Return [X, Y] of the center of cell containing provided text 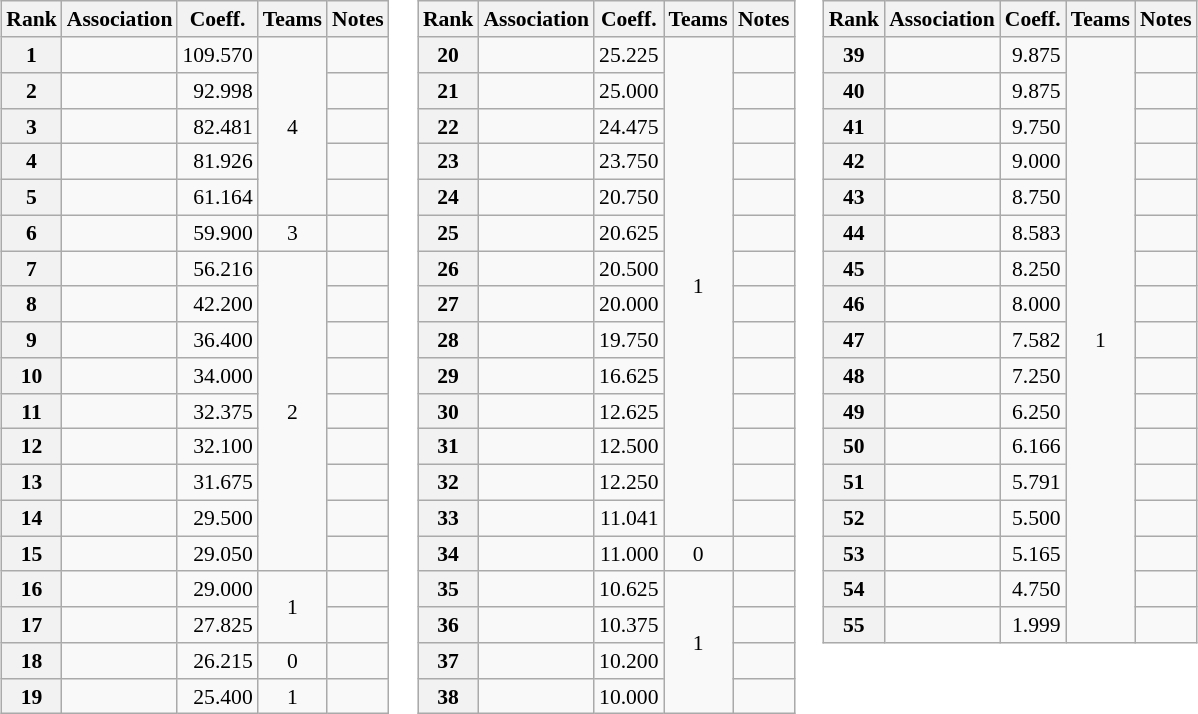
30 [448, 411]
25.225 [628, 55]
4.750 [1033, 589]
54 [854, 589]
32.100 [217, 447]
10 [32, 376]
92.998 [217, 91]
9.000 [1033, 162]
12.250 [628, 482]
16 [32, 589]
15 [32, 554]
20.625 [628, 233]
26 [448, 269]
6.250 [1033, 411]
14 [32, 518]
10.375 [628, 625]
7.250 [1033, 376]
29 [448, 376]
52 [854, 518]
5.165 [1033, 554]
18 [32, 661]
41 [854, 126]
29.050 [217, 554]
9.750 [1033, 126]
20.750 [628, 197]
19 [32, 696]
82.481 [217, 126]
10.625 [628, 589]
44 [854, 233]
38 [448, 696]
31 [448, 447]
36 [448, 625]
12.625 [628, 411]
11 [32, 411]
20.000 [628, 304]
16.625 [628, 376]
13 [32, 482]
27 [448, 304]
11.041 [628, 518]
27.825 [217, 625]
20 [448, 55]
55 [854, 625]
32 [448, 482]
1.999 [1033, 625]
42.200 [217, 304]
46 [854, 304]
25.000 [628, 91]
36.400 [217, 340]
35 [448, 589]
5 [32, 197]
49 [854, 411]
37 [448, 661]
48 [854, 376]
32.375 [217, 411]
29.500 [217, 518]
8 [32, 304]
6.166 [1033, 447]
109.570 [217, 55]
8.250 [1033, 269]
5.791 [1033, 482]
51 [854, 482]
10.200 [628, 661]
56.216 [217, 269]
12.500 [628, 447]
7 [32, 269]
10.000 [628, 696]
8.000 [1033, 304]
19.750 [628, 340]
7.582 [1033, 340]
29.000 [217, 589]
50 [854, 447]
8.750 [1033, 197]
5.500 [1033, 518]
34.000 [217, 376]
34 [448, 554]
22 [448, 126]
24 [448, 197]
61.164 [217, 197]
6 [32, 233]
23 [448, 162]
43 [854, 197]
9 [32, 340]
31.675 [217, 482]
24.475 [628, 126]
25 [448, 233]
45 [854, 269]
42 [854, 162]
28 [448, 340]
17 [32, 625]
59.900 [217, 233]
12 [32, 447]
25.400 [217, 696]
40 [854, 91]
20.500 [628, 269]
81.926 [217, 162]
21 [448, 91]
23.750 [628, 162]
33 [448, 518]
11.000 [628, 554]
47 [854, 340]
53 [854, 554]
39 [854, 55]
8.583 [1033, 233]
26.215 [217, 661]
